Identify which cell holds the provided text, then report its (X, Y) central coordinate. 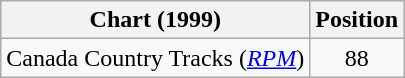
Canada Country Tracks (RPM) (156, 58)
88 (357, 58)
Chart (1999) (156, 20)
Position (357, 20)
